Scan for the cell matching the given text and deliver its (x, y) coordinate at center. 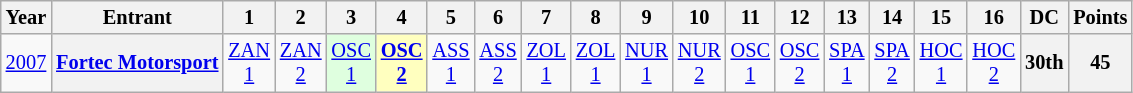
ASS2 (498, 63)
14 (892, 17)
DC (1044, 17)
ZAN1 (249, 63)
2007 (26, 63)
HOC2 (994, 63)
Year (26, 17)
Entrant (137, 17)
13 (846, 17)
ASS1 (450, 63)
6 (498, 17)
15 (942, 17)
11 (750, 17)
12 (800, 17)
SPA2 (892, 63)
3 (352, 17)
NUR2 (700, 63)
Fortec Motorsport (137, 63)
10 (700, 17)
NUR1 (646, 63)
2 (301, 17)
16 (994, 17)
45 (1100, 63)
Points (1100, 17)
ZAN2 (301, 63)
HOC1 (942, 63)
7 (546, 17)
SPA1 (846, 63)
4 (402, 17)
8 (596, 17)
9 (646, 17)
30th (1044, 63)
1 (249, 17)
5 (450, 17)
